Return the [x, y] coordinate for the center point of the cell that contains the specified text.  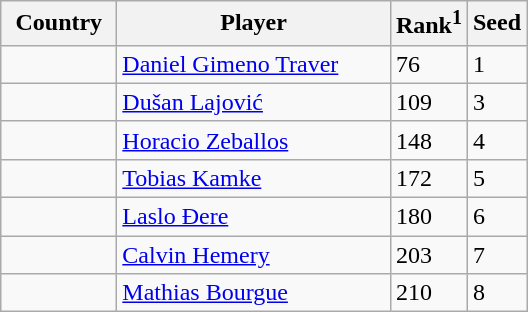
6 [496, 217]
76 [428, 64]
210 [428, 293]
7 [496, 255]
Daniel Gimeno Traver [254, 64]
5 [496, 178]
Seed [496, 24]
1 [496, 64]
3 [496, 102]
Country [59, 24]
203 [428, 255]
8 [496, 293]
Mathias Bourgue [254, 293]
Laslo Đere [254, 217]
Horacio Zeballos [254, 140]
Calvin Hemery [254, 255]
Player [254, 24]
148 [428, 140]
Tobias Kamke [254, 178]
180 [428, 217]
Rank1 [428, 24]
172 [428, 178]
4 [496, 140]
109 [428, 102]
Dušan Lajović [254, 102]
